For the text-containing cell, return its midpoint in (X, Y) coordinate format. 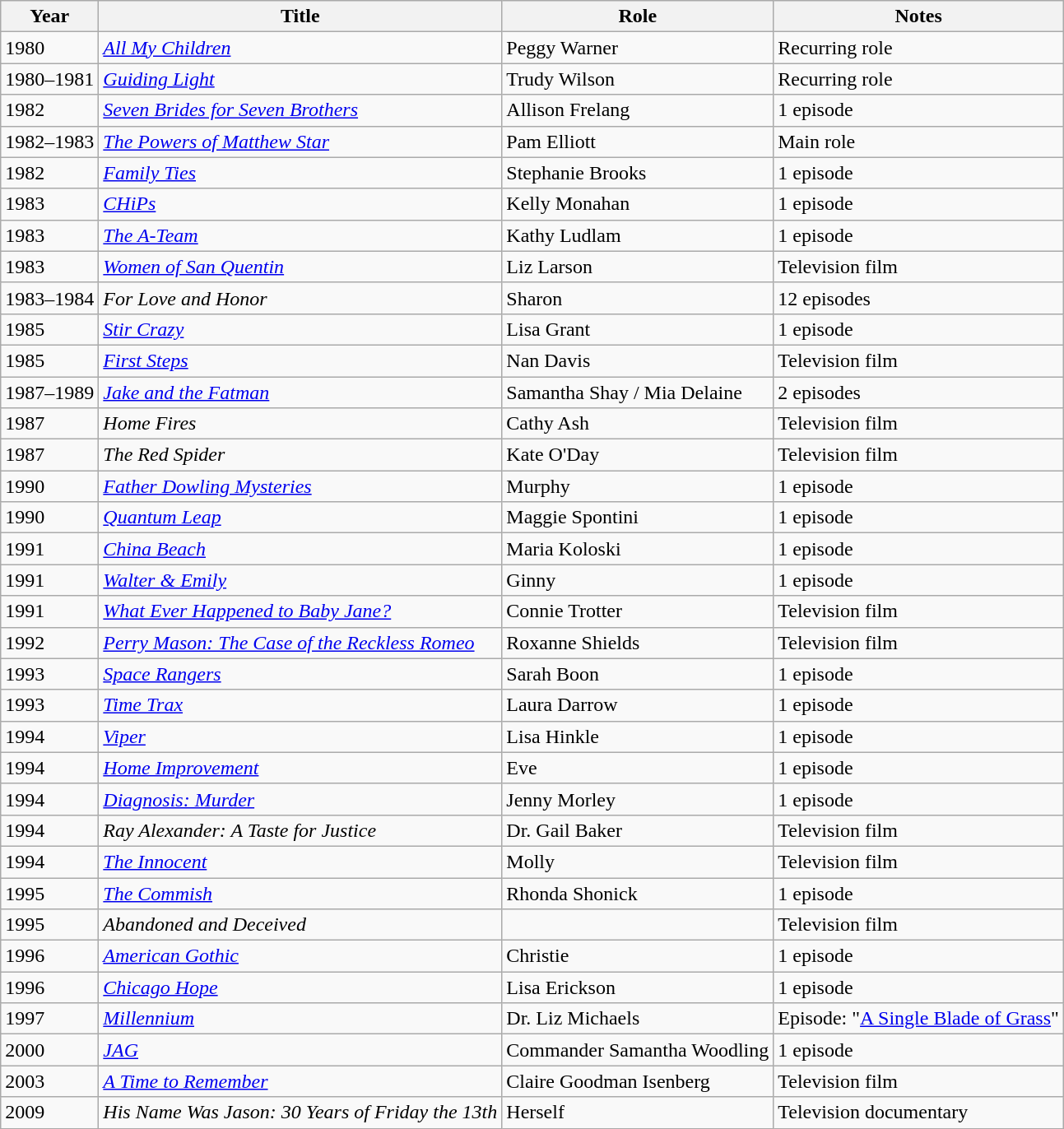
Viper (300, 736)
12 episodes (918, 298)
Jake and the Fatman (300, 393)
Sarah Boon (638, 674)
1982–1983 (49, 142)
Main role (918, 142)
1980–1981 (49, 79)
Episode: "A Single Blade of Grass" (918, 1019)
First Steps (300, 360)
1987–1989 (49, 393)
JAG (300, 1050)
Kathy Ludlam (638, 235)
Roxanne Shields (638, 643)
Sharon (638, 298)
The Innocent (300, 862)
What Ever Happened to Baby Jane? (300, 611)
Diagnosis: Murder (300, 799)
Perry Mason: The Case of the Reckless Romeo (300, 643)
Samantha Shay / Mia Delaine (638, 393)
Ray Alexander: A Taste for Justice (300, 830)
Commander Samantha Woodling (638, 1050)
Connie Trotter (638, 611)
Notes (918, 16)
His Name Was Jason: 30 Years of Friday the 13th (300, 1113)
For Love and Honor (300, 298)
Quantum Leap (300, 518)
Allison Frelang (638, 110)
Home Fires (300, 424)
Stephanie Brooks (638, 173)
The A-Team (300, 235)
Millennium (300, 1019)
All My Children (300, 48)
Dr. Gail Baker (638, 830)
Trudy Wilson (638, 79)
Ginny (638, 580)
Molly (638, 862)
Lisa Erickson (638, 987)
1997 (49, 1019)
Walter & Emily (300, 580)
Eve (638, 768)
Maggie Spontini (638, 518)
Family Ties (300, 173)
A Time to Remember (300, 1081)
2000 (49, 1050)
The Powers of Matthew Star (300, 142)
Lisa Grant (638, 329)
Christie (638, 956)
Jenny Morley (638, 799)
Cathy Ash (638, 424)
Television documentary (918, 1113)
Stir Crazy (300, 329)
China Beach (300, 549)
Seven Brides for Seven Brothers (300, 110)
Role (638, 16)
Space Rangers (300, 674)
Chicago Hope (300, 987)
Nan Davis (638, 360)
1992 (49, 643)
Father Dowling Mysteries (300, 486)
Peggy Warner (638, 48)
Kate O'Day (638, 455)
Dr. Liz Michaels (638, 1019)
American Gothic (300, 956)
2003 (49, 1081)
Year (49, 16)
Rhonda Shonick (638, 893)
Lisa Hinkle (638, 736)
2009 (49, 1113)
1983–1984 (49, 298)
Time Trax (300, 705)
Liz Larson (638, 267)
Maria Koloski (638, 549)
Women of San Quentin (300, 267)
1980 (49, 48)
Herself (638, 1113)
2 episodes (918, 393)
Home Improvement (300, 768)
Murphy (638, 486)
Title (300, 16)
Kelly Monahan (638, 204)
The Commish (300, 893)
CHiPs (300, 204)
The Red Spider (300, 455)
Pam Elliott (638, 142)
Claire Goodman Isenberg (638, 1081)
Abandoned and Deceived (300, 925)
Guiding Light (300, 79)
Laura Darrow (638, 705)
